Search for the cell housing the specified text and yield its [X, Y] center coordinate. 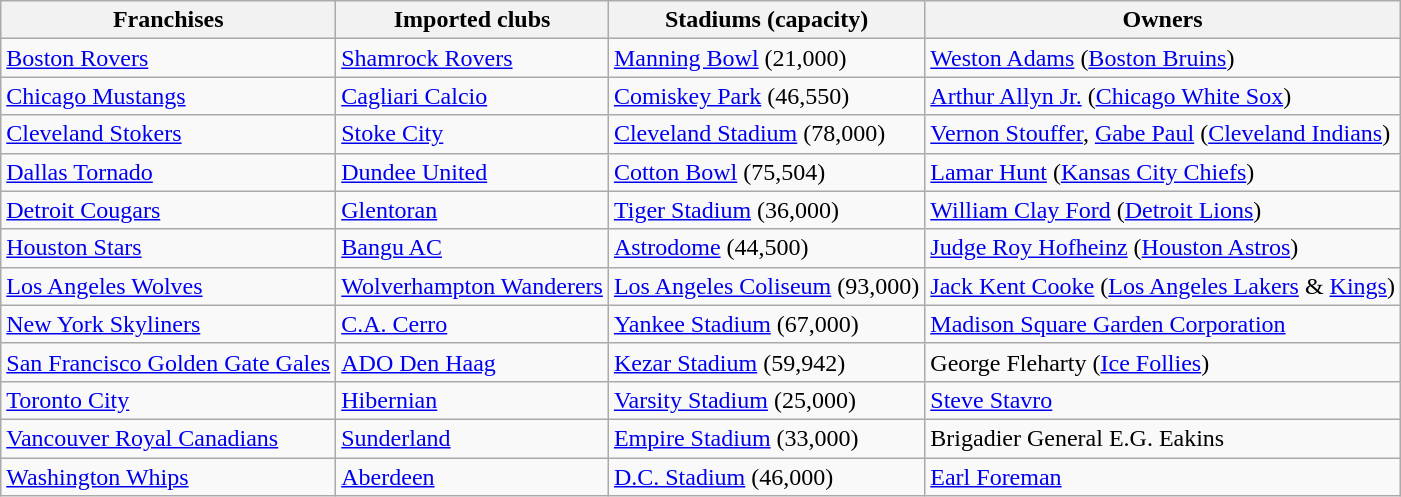
Cotton Bowl (75,504) [766, 172]
Cleveland Stokers [168, 134]
Imported clubs [472, 20]
Jack Kent Cooke (Los Angeles Lakers & Kings) [1163, 286]
Yankee Stadium (67,000) [766, 324]
Madison Square Garden Corporation [1163, 324]
C.A. Cerro [472, 324]
Houston Stars [168, 248]
Franchises [168, 20]
Cagliari Calcio [472, 96]
Kezar Stadium (59,942) [766, 362]
Los Angeles Wolves [168, 286]
Brigadier General E.G. Eakins [1163, 438]
New York Skyliners [168, 324]
Washington Whips [168, 477]
Shamrock Rovers [472, 58]
Sunderland [472, 438]
Stoke City [472, 134]
Empire Stadium (33,000) [766, 438]
Manning Bowl (21,000) [766, 58]
Astrodome (44,500) [766, 248]
Vancouver Royal Canadians [168, 438]
Earl Foreman [1163, 477]
Stadiums (capacity) [766, 20]
Dallas Tornado [168, 172]
Chicago Mustangs [168, 96]
Comiskey Park (46,550) [766, 96]
Aberdeen [472, 477]
Varsity Stadium (25,000) [766, 400]
Vernon Stouffer, Gabe Paul (Cleveland Indians) [1163, 134]
San Francisco Golden Gate Gales [168, 362]
Bangu AC [472, 248]
Lamar Hunt (Kansas City Chiefs) [1163, 172]
Glentoran [472, 210]
Tiger Stadium (36,000) [766, 210]
Hibernian [472, 400]
Cleveland Stadium (78,000) [766, 134]
Boston Rovers [168, 58]
Judge Roy Hofheinz (Houston Astros) [1163, 248]
Wolverhampton Wanderers [472, 286]
Los Angeles Coliseum (93,000) [766, 286]
Dundee United [472, 172]
William Clay Ford (Detroit Lions) [1163, 210]
ADO Den Haag [472, 362]
Detroit Cougars [168, 210]
Steve Stavro [1163, 400]
Weston Adams (Boston Bruins) [1163, 58]
Toronto City [168, 400]
Owners [1163, 20]
George Fleharty (Ice Follies) [1163, 362]
D.C. Stadium (46,000) [766, 477]
Arthur Allyn Jr. (Chicago White Sox) [1163, 96]
